Return [x, y] of the center of cell containing provided text 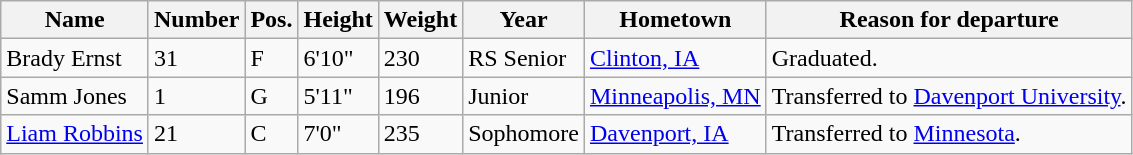
235 [420, 134]
Hometown [675, 20]
Clinton, IA [675, 58]
Brady Ernst [75, 58]
Davenport, IA [675, 134]
Transferred to Minnesota. [949, 134]
196 [420, 96]
Minneapolis, MN [675, 96]
Graduated. [949, 58]
230 [420, 58]
Transferred to Davenport University. [949, 96]
Liam Robbins [75, 134]
Number [196, 20]
Junior [524, 96]
F [272, 58]
Reason for departure [949, 20]
Samm Jones [75, 96]
G [272, 96]
31 [196, 58]
6'10" [338, 58]
5'11" [338, 96]
21 [196, 134]
Year [524, 20]
1 [196, 96]
RS Senior [524, 58]
Sophomore [524, 134]
Name [75, 20]
Height [338, 20]
Weight [420, 20]
7'0" [338, 134]
Pos. [272, 20]
C [272, 134]
